Return the [X, Y] coordinate for the center point of the cell that contains the specified text.  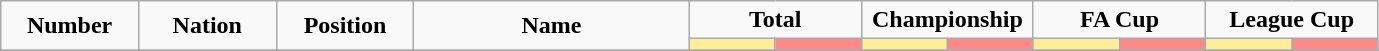
Nation [207, 26]
Championship [947, 20]
FA Cup [1119, 20]
Number [70, 26]
Total [775, 20]
League Cup [1292, 20]
Name [552, 26]
Position [345, 26]
